Find where the given text appears and provide that cell's center as (x, y) coordinate. 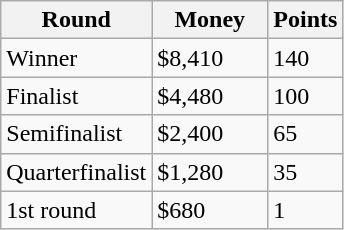
Money (210, 20)
Finalist (76, 96)
$680 (210, 210)
Winner (76, 58)
$2,400 (210, 134)
Semifinalist (76, 134)
140 (306, 58)
Quarterfinalist (76, 172)
100 (306, 96)
1st round (76, 210)
35 (306, 172)
$8,410 (210, 58)
$4,480 (210, 96)
65 (306, 134)
1 (306, 210)
$1,280 (210, 172)
Round (76, 20)
Points (306, 20)
